Locate the cell with the specified text and output its [x, y] center coordinate. 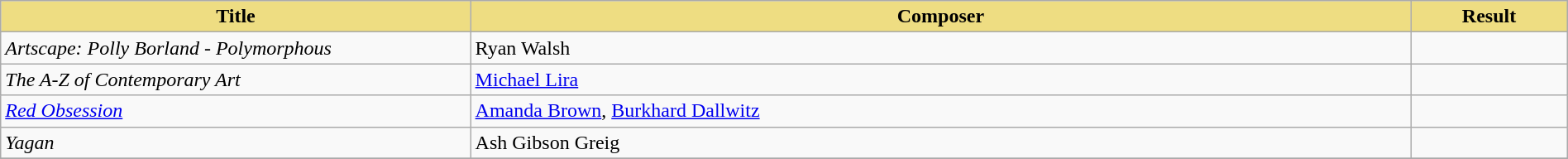
Result [1489, 17]
The A-Z of Contemporary Art [236, 79]
Title [236, 17]
Ryan Walsh [941, 48]
Red Obsession [236, 111]
Michael Lira [941, 79]
Composer [941, 17]
Yagan [236, 142]
Ash Gibson Greig [941, 142]
Amanda Brown, Burkhard Dallwitz [941, 111]
Artscape: Polly Borland - Polymorphous [236, 48]
